Capture the cell that displays the provided text and extract its (X, Y) central coordinate. 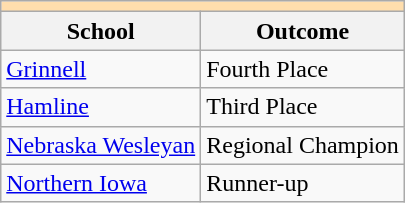
Outcome (303, 31)
Regional Champion (303, 145)
Grinnell (101, 69)
Fourth Place (303, 69)
Nebraska Wesleyan (101, 145)
Runner-up (303, 183)
School (101, 31)
Northern Iowa (101, 183)
Third Place (303, 107)
Hamline (101, 107)
